Pinpoint the cell where the given text exists, returning its [X, Y] midpoint coordinate. 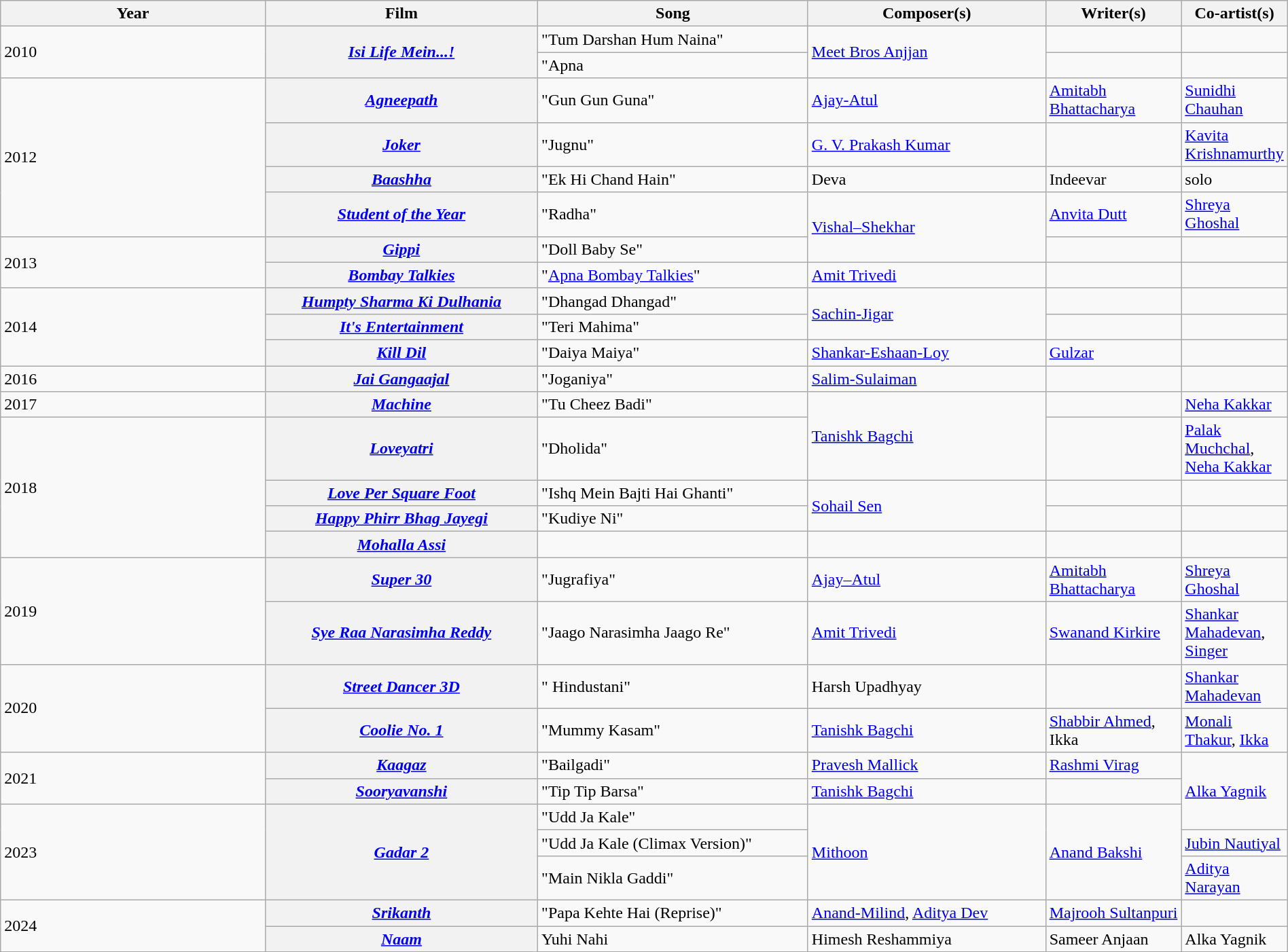
"Dhangad Dhangad" [673, 301]
Kill Dil [401, 352]
"Ek Hi Chand Hain" [673, 179]
"Radha" [673, 215]
Sooryavanshi [401, 791]
Meet Bros Anjjan [927, 52]
G. V. Prakash Kumar [927, 144]
Machine [401, 405]
Joker [401, 144]
Loveyatri [401, 449]
Ajay-Atul [927, 100]
"Mummy Kasam" [673, 731]
Salim-Sulaiman [927, 378]
2021 [133, 778]
Anvita Dutt [1113, 215]
"Jaago Narasimha Jaago Re" [673, 633]
Jubin Nautiyal [1234, 843]
Srikanth [401, 913]
"Papa Kehte Hai (Reprise)" [673, 913]
"Kudiye Ni" [673, 519]
2019 [133, 611]
Deva [927, 179]
Sohail Sen [927, 506]
Vishal–Shekhar [927, 227]
Pravesh Mallick [927, 765]
Mithoon [927, 852]
"Jugrafiya" [673, 580]
Indeevar [1113, 179]
2014 [133, 327]
"Main Nikla Gaddi" [673, 877]
Yuhi Nahi [673, 939]
"Jugnu" [673, 144]
Shabbir Ahmed, Ikka [1113, 731]
"Joganiya" [673, 378]
Anand Bakshi [1113, 852]
"Tu Cheez Badi" [673, 405]
Anand-Milind, Aditya Dev [927, 913]
Agneepath [401, 100]
solo [1234, 179]
" Hindustani" [673, 686]
2016 [133, 378]
"Tip Tip Barsa" [673, 791]
2023 [133, 852]
Humpty Sharma Ki Dulhania [401, 301]
"Gun Gun Guna" [673, 100]
Co-artist(s) [1234, 14]
2013 [133, 262]
2024 [133, 926]
"Bailgadi" [673, 765]
2018 [133, 488]
Gulzar [1113, 352]
Monali Thakur, Ikka [1234, 731]
Super 30 [401, 580]
Sunidhi Chauhan [1234, 100]
"Teri Mahima" [673, 327]
Coolie No. 1 [401, 731]
Palak Muchchal, Neha Kakkar [1234, 449]
"Doll Baby Se" [673, 249]
Gippi [401, 249]
Jai Gangaajal [401, 378]
Himesh Reshammiya [927, 939]
Writer(s) [1113, 14]
"Udd Ja Kale (Climax Version)" [673, 843]
2017 [133, 405]
2012 [133, 158]
Neha Kakkar [1234, 405]
Film [401, 14]
Composer(s) [927, 14]
Ajay–Atul [927, 580]
"Ishq Mein Bajti Hai Ghanti" [673, 493]
Gadar 2 [401, 852]
"Apna [673, 65]
Mohalla Assi [401, 545]
Student of the Year [401, 215]
Harsh Upadhyay [927, 686]
Majrooh Sultanpuri [1113, 913]
Sameer Anjaan [1113, 939]
Swanand Kirkire [1113, 633]
"Tum Darshan Hum Naina" [673, 39]
Shankar Mahadevan, Singer [1234, 633]
2010 [133, 52]
"Daiya Maiya" [673, 352]
"Apna Bombay Talkies" [673, 275]
Bombay Talkies [401, 275]
Kavita Krishnamurthy [1234, 144]
Year [133, 14]
Isi Life Mein...! [401, 52]
Sachin-Jigar [927, 314]
Street Dancer 3D [401, 686]
Baashha [401, 179]
It's Entertainment [401, 327]
Naam [401, 939]
Sye Raa Narasimha Reddy [401, 633]
Kaagaz [401, 765]
2020 [133, 708]
Shankar-Eshaan-Loy [927, 352]
"Udd Ja Kale" [673, 817]
Aditya Narayan [1234, 877]
Shankar Mahadevan [1234, 686]
Song [673, 14]
Rashmi Virag [1113, 765]
Happy Phirr Bhag Jayegi [401, 519]
Love Per Square Foot [401, 493]
"Dholida" [673, 449]
